Find where the given text appears and provide that cell's center as (x, y) coordinate. 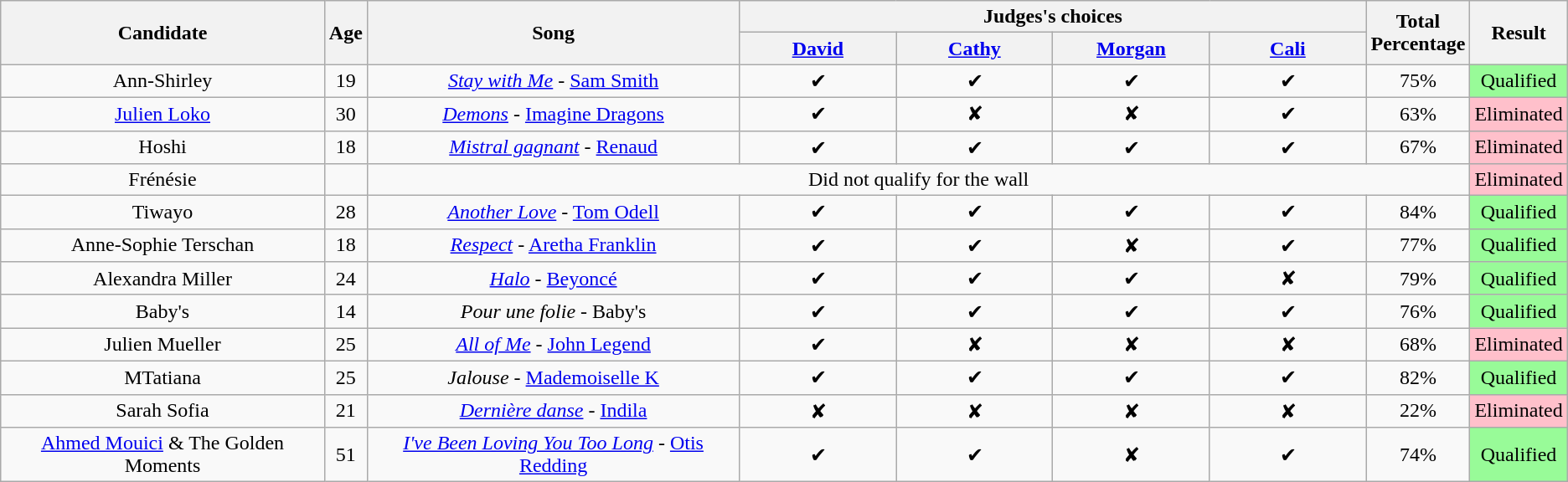
Total Percentage (1418, 33)
Age (345, 33)
Candidate (162, 33)
Ann-Shirley (162, 81)
22% (1418, 411)
Respect - Aretha Franklin (553, 245)
21 (345, 411)
Frénésie (162, 180)
Halo - Beyoncé (553, 279)
Cathy (975, 49)
Pour une folie - Baby's (553, 311)
Julien Mueller (162, 345)
Jalouse - Mademoiselle K (553, 377)
76% (1418, 311)
I've Been Loving You Too Long - Otis Redding (553, 455)
30 (345, 114)
Tiwayo (162, 213)
77% (1418, 245)
19 (345, 81)
51 (345, 455)
Baby's (162, 311)
74% (1418, 455)
63% (1418, 114)
Cali (1288, 49)
Another Love - Tom Odell (553, 213)
Alexandra Miller (162, 279)
Dernière danse - Indila (553, 411)
Demons - Imagine Dragons (553, 114)
All of Me - John Legend (553, 345)
Result (1519, 33)
Mistral gagnant - Renaud (553, 147)
Anne-Sophie Terschan (162, 245)
82% (1418, 377)
Song (553, 33)
14 (345, 311)
Julien Loko (162, 114)
Ahmed Mouici & The Golden Moments (162, 455)
Sarah Sofia (162, 411)
79% (1418, 279)
Judges's choices (1053, 17)
68% (1418, 345)
Hoshi (162, 147)
24 (345, 279)
75% (1418, 81)
Morgan (1131, 49)
Did not qualify for the wall (918, 180)
David (818, 49)
84% (1418, 213)
67% (1418, 147)
Stay with Me - Sam Smith (553, 81)
MTatiana (162, 377)
28 (345, 213)
